Provide the (x, y) coordinate of the cell's center where the given text is located.  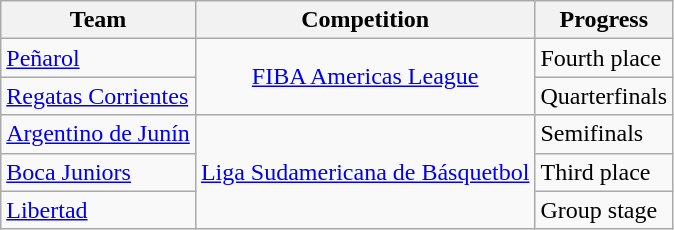
Boca Juniors (98, 172)
Fourth place (604, 58)
Group stage (604, 210)
Quarterfinals (604, 96)
Progress (604, 20)
Semifinals (604, 134)
Competition (365, 20)
Peñarol (98, 58)
Liga Sudamericana de Básquetbol (365, 172)
FIBA Americas League (365, 77)
Team (98, 20)
Third place (604, 172)
Libertad (98, 210)
Argentino de Junín (98, 134)
Regatas Corrientes (98, 96)
